Pinpoint the cell where the given text exists, returning its (X, Y) midpoint coordinate. 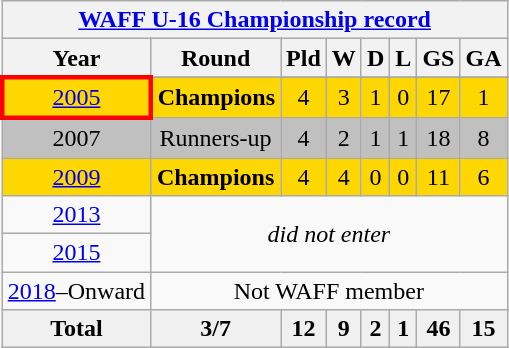
11 (438, 177)
8 (484, 138)
Pld (304, 58)
2018–Onward (76, 291)
GS (438, 58)
17 (438, 98)
3/7 (216, 329)
2013 (76, 215)
D (375, 58)
18 (438, 138)
Year (76, 58)
46 (438, 329)
WAFF U-16 Championship record (254, 20)
Runners-up (216, 138)
Round (216, 58)
2005 (76, 98)
Not WAFF member (329, 291)
15 (484, 329)
12 (304, 329)
L (404, 58)
2009 (76, 177)
W (344, 58)
9 (344, 329)
GA (484, 58)
2015 (76, 253)
did not enter (329, 234)
3 (344, 98)
2007 (76, 138)
Total (76, 329)
6 (484, 177)
